Scan for the cell matching the given text and deliver its (x, y) coordinate at center. 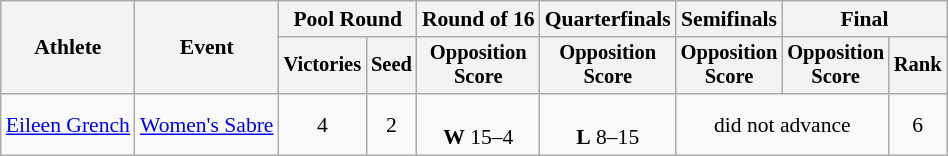
Victories (323, 66)
Women's Sabre (207, 124)
L 8–15 (608, 124)
Quarterfinals (608, 19)
did not advance (782, 124)
6 (918, 124)
Semifinals (730, 19)
Seed (392, 66)
Pool Round (348, 19)
4 (323, 124)
Event (207, 48)
Final (864, 19)
W 15–4 (478, 124)
2 (392, 124)
Rank (918, 66)
Round of 16 (478, 19)
Athlete (68, 48)
Eileen Grench (68, 124)
